From the cell containing the given text, extract its center point as (X, Y) coordinate. 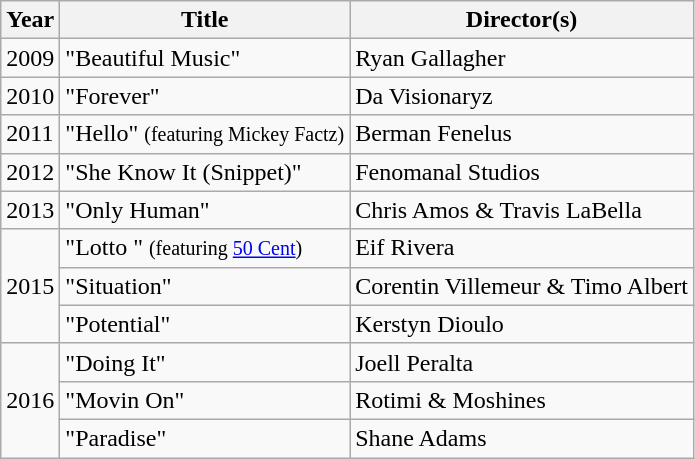
"Beautiful Music" (205, 58)
Fenomanal Studios (522, 172)
Berman Fenelus (522, 134)
"Lotto " (featuring 50 Cent) (205, 248)
2013 (30, 210)
2015 (30, 286)
2016 (30, 400)
"Hello" (featuring Mickey Factz) (205, 134)
2012 (30, 172)
2011 (30, 134)
Eif Rivera (522, 248)
Da Visionaryz (522, 96)
Director(s) (522, 20)
"Situation" (205, 286)
Chris Amos & Travis LaBella (522, 210)
2009 (30, 58)
Joell Peralta (522, 362)
Corentin Villemeur & Timo Albert (522, 286)
"Only Human" (205, 210)
"She Know It (Snippet)" (205, 172)
Kerstyn Dioulo (522, 324)
"Movin On" (205, 400)
"Forever" (205, 96)
"Paradise" (205, 438)
Title (205, 20)
2010 (30, 96)
"Doing It" (205, 362)
Ryan Gallagher (522, 58)
Rotimi & Moshines (522, 400)
"Potential" (205, 324)
Year (30, 20)
Shane Adams (522, 438)
